Search for the cell housing the specified text and yield its (X, Y) center coordinate. 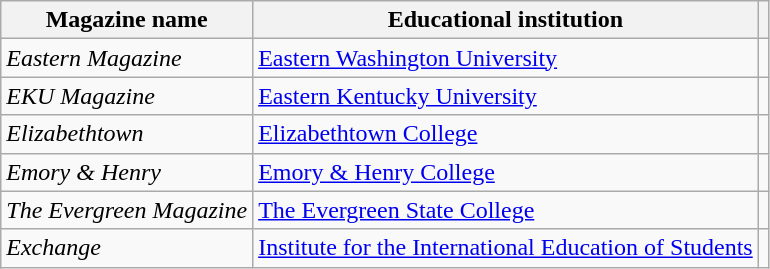
Institute for the International Education of Students (506, 248)
Emory & Henry (127, 172)
Eastern Kentucky University (506, 96)
Eastern Magazine (127, 58)
Magazine name (127, 20)
Exchange (127, 248)
EKU Magazine (127, 96)
Emory & Henry College (506, 172)
Elizabethtown (127, 134)
The Evergreen Magazine (127, 210)
The Evergreen State College (506, 210)
Elizabethtown College (506, 134)
Educational institution (506, 20)
Eastern Washington University (506, 58)
